For the text-containing cell, return its midpoint in (X, Y) coordinate format. 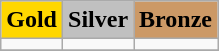
Silver (98, 20)
Bronze (176, 20)
Gold (32, 20)
